For the text-containing cell, return its midpoint in [X, Y] coordinate format. 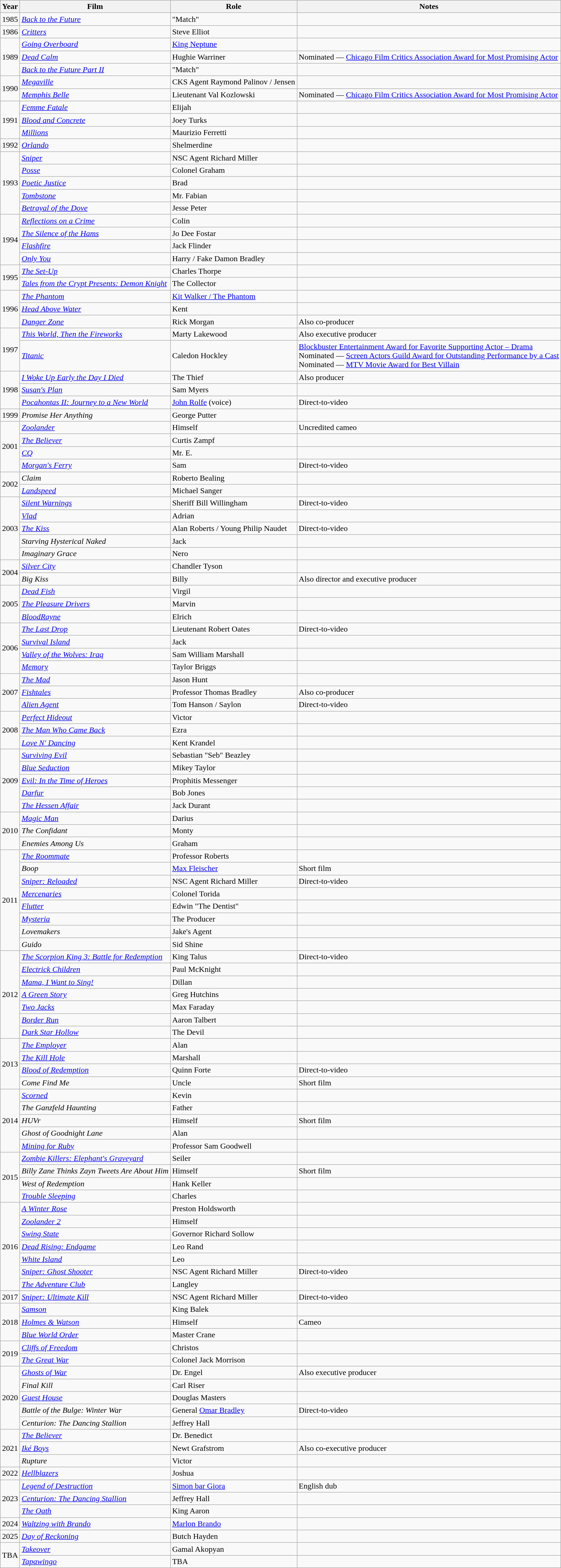
Rick Morgan [234, 321]
Promise Her Anything [95, 415]
1990 [10, 88]
Back to the Future Part II [95, 70]
Joshua [234, 1473]
Vlad [95, 516]
Ghost of Goodnight Lane [95, 1133]
Trouble Sleeping [95, 1196]
Kevin [234, 1095]
Harry / Fake Damon Bradley [234, 259]
Leo Rand [234, 1247]
2009 [10, 780]
2001 [10, 447]
Cliffs of Freedom [95, 1347]
Battle of the Bulge: Winter War [95, 1410]
Also co-executive producer [429, 1448]
2012 [10, 994]
Jo Dee Fostar [234, 233]
Douglas Masters [234, 1398]
The Producer [234, 919]
The Employer [95, 1045]
Chandler Tyson [234, 566]
The Roommate [95, 856]
Ghosts of War [95, 1372]
Marvin [234, 604]
HUVr [95, 1120]
Sniper: Ultimate Kill [95, 1297]
Michael Sanger [234, 491]
Aaron Talbert [234, 1020]
This World, Then the Fireworks [95, 334]
Charles [234, 1196]
Susan's Plan [95, 390]
Sniper [95, 158]
2010 [10, 831]
2004 [10, 572]
Iké Boys [95, 1448]
1993 [10, 183]
Head Above Water [95, 309]
Year [10, 7]
Kit Walker / The Phantom [234, 296]
Professor Roberts [234, 856]
Dead Fish [95, 592]
The Devil [234, 1032]
Starving Hysterical Naked [95, 541]
Sebastian "Seb" Beazley [234, 755]
Imaginary Grace [95, 553]
Boop [95, 869]
Jesse Peter [234, 208]
Virgil [234, 592]
Uncredited cameo [429, 428]
White Island [95, 1259]
Sam Myers [234, 390]
2020 [10, 1398]
Langley [234, 1284]
Legend of Destruction [95, 1486]
Also producer [429, 377]
Perfect Hideout [95, 717]
2008 [10, 730]
The Confidant [95, 831]
The Oath [95, 1511]
Lovemakers [95, 931]
Back to the Future [95, 19]
Come Find Me [95, 1083]
Mining for Ruby [95, 1146]
English dub [429, 1486]
The Set-Up [95, 271]
1996 [10, 309]
Zoolander 2 [95, 1221]
The Man Who Came Back [95, 730]
Mr. Fabian [234, 196]
Kent Krandel [234, 742]
Enemies Among Us [95, 843]
Professor Sam Goodwell [234, 1146]
Danger Zone [95, 321]
Mr. E. [234, 453]
Carl Riser [234, 1385]
Morgan's Ferry [95, 465]
Uncle [234, 1083]
Jake's Agent [234, 931]
Zoolander [95, 428]
Titanic [95, 356]
Maurizio Ferretti [234, 132]
Billy Zane Thinks Zayn Tweets Are About Him [95, 1171]
Memphis Belle [95, 95]
Orlando [95, 145]
The Collector [234, 284]
Silver City [95, 566]
Elijah [234, 107]
Pocahontas II: Journey to a New World [95, 403]
1991 [10, 120]
Mikey Taylor [234, 768]
The Ganzfeld Haunting [95, 1108]
Kent [234, 309]
Hellblazers [95, 1473]
Simon bar Giora [234, 1486]
Cameo [429, 1322]
Billy [234, 579]
Sid Shine [234, 944]
King Balek [234, 1309]
Dr. Benedict [234, 1436]
Also director and executive producer [429, 579]
I Woke Up Early the Day I Died [95, 377]
Mercenaries [95, 894]
Paul McKnight [234, 969]
Posse [95, 170]
Dead Rising: Endgame [95, 1247]
Max Faraday [234, 1007]
King Talus [234, 957]
The Kill Hole [95, 1058]
Memory [95, 667]
2003 [10, 528]
Claim [95, 478]
Monty [234, 831]
Swing State [95, 1234]
Fishtales [95, 692]
Betrayal of the Dove [95, 208]
Alan Roberts / Young Philip Naudet [234, 528]
2018 [10, 1322]
Dillan [234, 982]
Tapawingo [95, 1561]
Gamal Akopyan [234, 1549]
John Rolfe (voice) [234, 403]
Going Overboard [95, 44]
A Green Story [95, 995]
Day of Reckoning [95, 1536]
2014 [10, 1120]
Shelmerdine [234, 145]
Prophitis Messenger [234, 780]
Sniper: Ghost Shooter [95, 1272]
Waltzing with Brando [95, 1524]
CQ [95, 453]
2016 [10, 1247]
Marlon Brando [234, 1524]
Steve Elliot [234, 32]
Megaville [95, 82]
Colonel Torida [234, 894]
Electrick Children [95, 969]
Dead Calm [95, 57]
Bob Jones [234, 793]
Mysteria [95, 919]
Guest House [95, 1398]
Rupture [95, 1461]
Elrich [234, 617]
The Last Drop [95, 629]
Film [95, 7]
Jack Durant [234, 806]
Only You [95, 259]
Marshall [234, 1058]
Colin [234, 221]
The Thief [234, 377]
Christos [234, 1347]
Reflections on a Crime [95, 221]
Professor Thomas Bradley [234, 692]
Tales from the Crypt Presents: Demon Knight [95, 284]
Roberto Bealing [234, 478]
Master Crane [234, 1335]
1998 [10, 390]
Flutter [95, 906]
Colonel Graham [234, 170]
Surviving Evil [95, 755]
2011 [10, 900]
Father [234, 1108]
A Winter Rose [95, 1209]
Darius [234, 818]
Tom Hanson / Saylon [234, 705]
King Aaron [234, 1511]
Survival Island [95, 642]
Sheriff Bill Willingham [234, 503]
Critters [95, 32]
Marty Lakewood [234, 334]
Alien Agent [95, 705]
Ezra [234, 730]
Zombie Killers: Elephant's Graveyard [95, 1158]
2013 [10, 1064]
Femme Fatale [95, 107]
Takeover [95, 1549]
CKS Agent Raymond Palinov / Jensen [234, 82]
Evil: In the Time of Heroes [95, 780]
Joey Turks [234, 120]
1992 [10, 145]
The Mad [95, 680]
1985 [10, 19]
Blood and Concrete [95, 120]
The Kiss [95, 528]
Butch Hayden [234, 1536]
2017 [10, 1297]
Caledon Hockley [234, 356]
Final Kill [95, 1385]
Dark Star Hollow [95, 1032]
Quinn Forte [234, 1070]
2022 [10, 1473]
King Neptune [234, 44]
Love N' Dancing [95, 742]
Adrian [234, 516]
West of Redemption [95, 1183]
Lieutenant Robert Oates [234, 629]
Hank Keller [234, 1183]
Mama, I Want to Sing! [95, 982]
1997 [10, 349]
The Hessen Affair [95, 806]
2002 [10, 484]
Samson [95, 1309]
Big Kiss [95, 579]
Millions [95, 132]
2007 [10, 692]
Curtis Zampf [234, 440]
Role [234, 7]
Landspeed [95, 491]
Newt Grafstrom [234, 1448]
Holmes & Watson [95, 1322]
The Great War [95, 1360]
Greg Hutchins [234, 995]
The Adventure Club [95, 1284]
Silent Warnings [95, 503]
Max Fleischer [234, 869]
Jason Hunt [234, 680]
Jack Flinder [234, 246]
Two Jacks [95, 1007]
BloodRayne [95, 617]
2005 [10, 604]
Colonel Jack Morrison [234, 1360]
Border Run [95, 1020]
Taylor Briggs [234, 667]
Preston Holdsworth [234, 1209]
Poetic Justice [95, 183]
Blue Seduction [95, 768]
1999 [10, 415]
Sam [234, 465]
Guido [95, 944]
Magic Man [95, 818]
2023 [10, 1498]
Lieutenant Val Kozlowski [234, 95]
1989 [10, 57]
2015 [10, 1177]
Charles Thorpe [234, 271]
Brad [234, 183]
Darfur [95, 793]
1986 [10, 32]
2024 [10, 1524]
General Omar Bradley [234, 1410]
1995 [10, 277]
Dr. Engel [234, 1372]
Hughie Warriner [234, 57]
2019 [10, 1354]
George Putter [234, 415]
Valley of the Wolves: Iraq [95, 654]
Leo [234, 1259]
Blue World Order [95, 1335]
Sniper: Reloaded [95, 881]
2021 [10, 1448]
Blood of Redemption [95, 1070]
1994 [10, 240]
The Pleasure Drivers [95, 604]
The Phantom [95, 296]
Scorned [95, 1095]
The Scorpion King 3: Battle for Redemption [95, 957]
Edwin "The Dentist" [234, 906]
Nero [234, 553]
2006 [10, 648]
Tombstone [95, 196]
The Silence of the Hams [95, 233]
Governor Richard Sollow [234, 1234]
Graham [234, 843]
Seiler [234, 1158]
Flashfire [95, 246]
2025 [10, 1536]
Notes [429, 7]
Sam William Marshall [234, 654]
